Capture the cell that displays the provided text and extract its [X, Y] central coordinate. 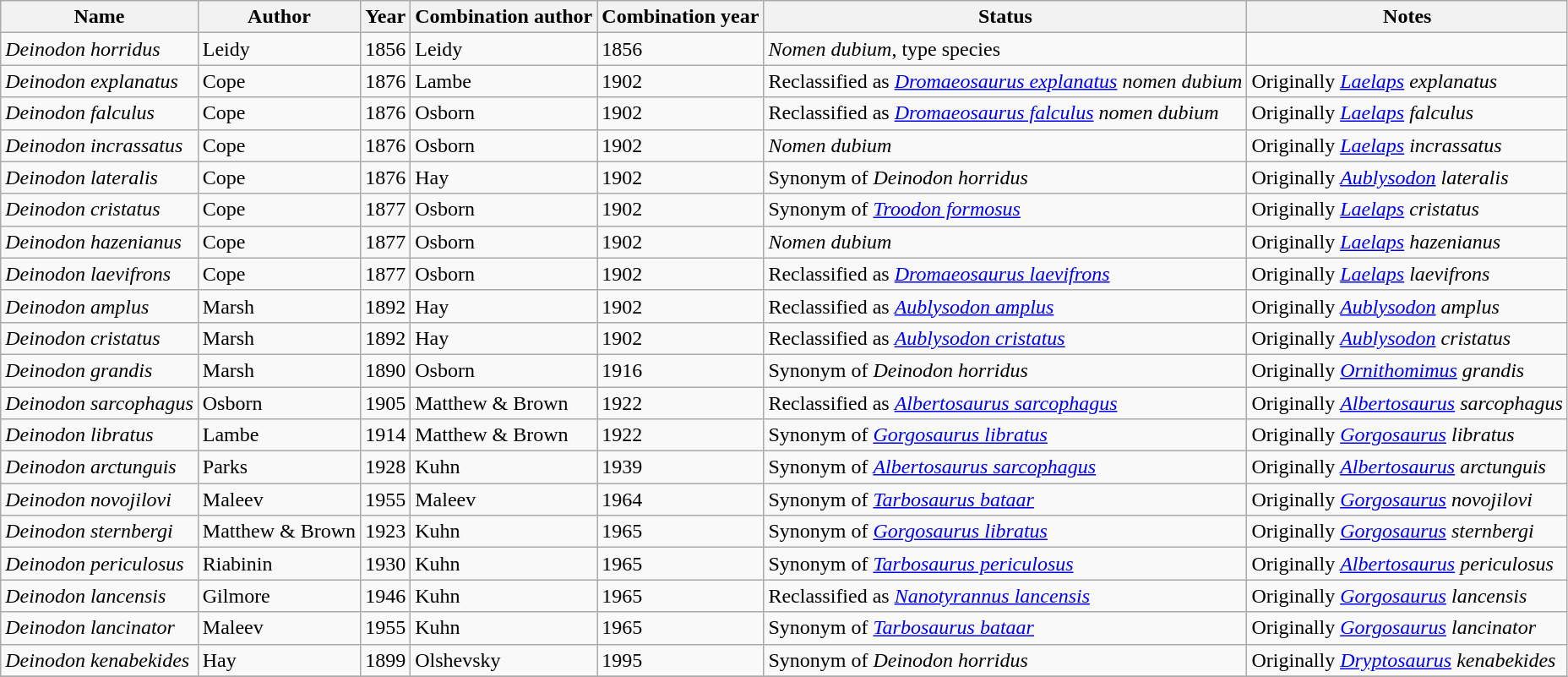
Originally Laelaps explanatus [1407, 81]
1995 [681, 660]
Deinodon explanatus [100, 81]
Deinodon grandis [100, 370]
Year [385, 17]
Deinodon lancinator [100, 628]
Deinodon amplus [100, 306]
Deinodon sarcophagus [100, 403]
Notes [1407, 17]
Nomen dubium, type species [1005, 49]
Reclassified as Aublysodon amplus [1005, 306]
Originally Albertosaurus sarcophagus [1407, 403]
Originally Gorgosaurus lancinator [1407, 628]
Reclassified as Dromaeosaurus laevifrons [1005, 274]
Synonym of Albertosaurus sarcophagus [1005, 467]
Reclassified as Aublysodon cristatus [1005, 338]
Originally Gorgosaurus lancensis [1407, 596]
Originally Gorgosaurus libratus [1407, 435]
Synonym of Tarbosaurus periculosus [1005, 564]
Combination year [681, 17]
Originally Laelaps incrassatus [1407, 145]
Deinodon incrassatus [100, 145]
Deinodon lancensis [100, 596]
Originally Aublysodon amplus [1407, 306]
1964 [681, 500]
Originally Laelaps cristatus [1407, 210]
Deinodon hazenianus [100, 242]
Parks [279, 467]
Gilmore [279, 596]
Synonym of Troodon formosus [1005, 210]
Name [100, 17]
1899 [385, 660]
Deinodon novojilovi [100, 500]
Deinodon horridus [100, 49]
Reclassified as Nanotyrannus lancensis [1005, 596]
Author [279, 17]
Originally Laelaps falculus [1407, 113]
1890 [385, 370]
1905 [385, 403]
Deinodon falculus [100, 113]
1914 [385, 435]
Reclassified as Albertosaurus sarcophagus [1005, 403]
Reclassified as Dromaeosaurus explanatus nomen dubium [1005, 81]
Originally Aublysodon lateralis [1407, 177]
1946 [385, 596]
Originally Laelaps laevifrons [1407, 274]
Originally Albertosaurus periculosus [1407, 564]
1916 [681, 370]
Deinodon arctunguis [100, 467]
Originally Gorgosaurus novojilovi [1407, 500]
Riabinin [279, 564]
Combination author [504, 17]
Deinodon sternbergi [100, 532]
1923 [385, 532]
Deinodon kenabekides [100, 660]
Originally Laelaps hazenianus [1407, 242]
Deinodon lateralis [100, 177]
Olshevsky [504, 660]
Originally Dryptosaurus kenabekides [1407, 660]
Deinodon periculosus [100, 564]
Deinodon libratus [100, 435]
Originally Gorgosaurus sternbergi [1407, 532]
1930 [385, 564]
Originally Ornithomimus grandis [1407, 370]
Originally Aublysodon cristatus [1407, 338]
1928 [385, 467]
1939 [681, 467]
Originally Albertosaurus arctunguis [1407, 467]
Reclassified as Dromaeosaurus falculus nomen dubium [1005, 113]
Status [1005, 17]
Deinodon laevifrons [100, 274]
